From the cell containing the given text, extract its center point as [x, y] coordinate. 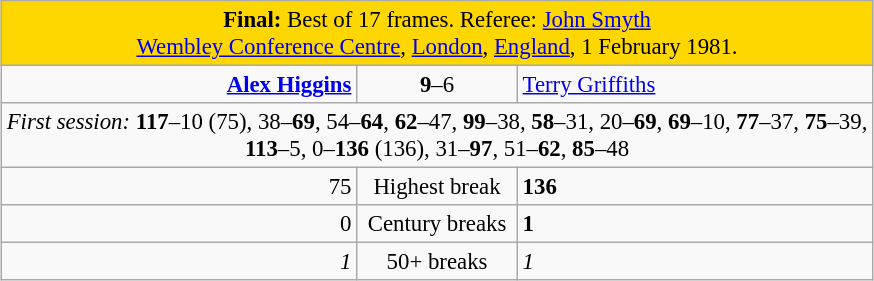
Highest break [438, 187]
Final: Best of 17 frames. Referee: John SmythWembley Conference Centre, London, England, 1 February 1981. [437, 34]
First session: 117–10 (75), 38–69, 54–64, 62–47, 99–38, 58–31, 20–69, 69–10, 77–37, 75–39, 113–5, 0–136 (136), 31–97, 51–62, 85–48 [437, 136]
50+ breaks [438, 262]
Terry Griffiths [695, 85]
Century breaks [438, 224]
9–6 [438, 85]
136 [695, 187]
Alex Higgins [179, 85]
0 [179, 224]
75 [179, 187]
